Scan for the cell matching the given text and deliver its [x, y] coordinate at center. 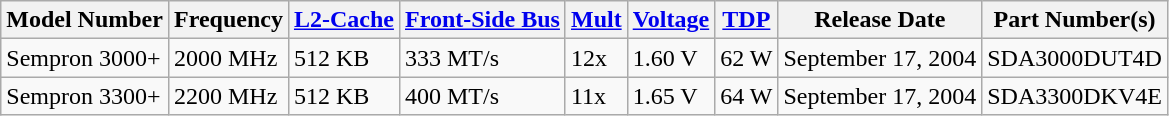
64 W [746, 96]
L2-Cache [344, 20]
Sempron 3000+ [85, 58]
1.60 V [671, 58]
1.65 V [671, 96]
2200 MHz [228, 96]
SDA3000DUT4D [1075, 58]
Mult [596, 20]
Voltage [671, 20]
62 W [746, 58]
2000 MHz [228, 58]
Front-Side Bus [482, 20]
TDP [746, 20]
Frequency [228, 20]
Release Date [880, 20]
11x [596, 96]
Sempron 3300+ [85, 96]
SDA3300DKV4E [1075, 96]
Part Number(s) [1075, 20]
Model Number [85, 20]
12x [596, 58]
333 MT/s [482, 58]
400 MT/s [482, 96]
